Search for the cell housing the specified text and yield its (X, Y) center coordinate. 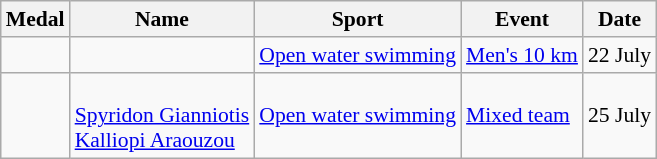
Name (162, 19)
25 July (620, 116)
Event (522, 19)
Sport (358, 19)
Date (620, 19)
Men's 10 km (522, 55)
Medal (36, 19)
22 July (620, 55)
Mixed team (522, 116)
Spyridon GianniotisKalliopi Araouzou (162, 116)
